Capture the cell that displays the provided text and extract its [x, y] central coordinate. 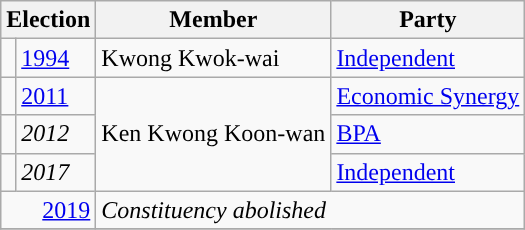
2011 [56, 96]
2019 [48, 210]
Election [48, 20]
Member [214, 20]
1994 [56, 58]
Ken Kwong Koon-wan [214, 134]
2012 [56, 134]
BPA [428, 134]
Economic Synergy [428, 96]
2017 [56, 172]
Kwong Kwok-wai [214, 58]
Party [428, 20]
Constituency abolished [310, 210]
